From the cell containing the given text, extract its center point as [x, y] coordinate. 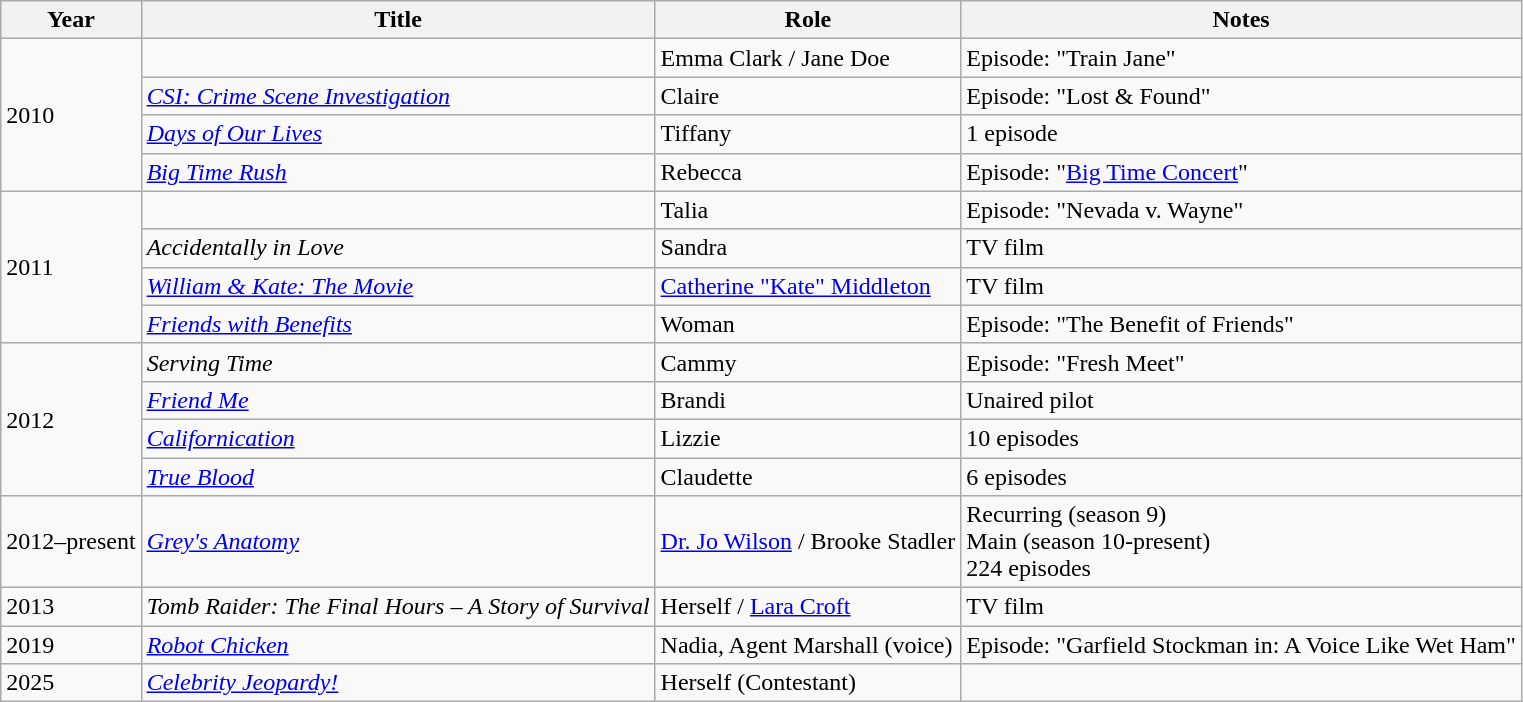
Unaired pilot [1242, 400]
Accidentally in Love [398, 248]
Friend Me [398, 400]
Episode: "Fresh Meet" [1242, 362]
Claudette [808, 477]
Grey's Anatomy [398, 542]
Lizzie [808, 438]
Dr. Jo Wilson / Brooke Stadler [808, 542]
Catherine "Kate" Middleton [808, 286]
Title [398, 20]
Days of Our Lives [398, 134]
2012–present [71, 542]
Woman [808, 324]
Big Time Rush [398, 172]
Sandra [808, 248]
2011 [71, 267]
True Blood [398, 477]
Claire [808, 96]
6 episodes [1242, 477]
CSI: Crime Scene Investigation [398, 96]
Friends with Benefits [398, 324]
William & Kate: The Movie [398, 286]
Year [71, 20]
2013 [71, 607]
Herself (Contestant) [808, 683]
Robot Chicken [398, 645]
1 episode [1242, 134]
Emma Clark / Jane Doe [808, 58]
Notes [1242, 20]
Episode: "Nevada v. Wayne" [1242, 210]
Celebrity Jeopardy! [398, 683]
Talia [808, 210]
Cammy [808, 362]
Nadia, Agent Marshall (voice) [808, 645]
Episode: "Train Jane" [1242, 58]
Tomb Raider: The Final Hours – A Story of Survival [398, 607]
Tiffany [808, 134]
Brandi [808, 400]
Episode: "Garfield Stockman in: A Voice Like Wet Ham" [1242, 645]
Recurring (season 9)Main (season 10-present)224 episodes [1242, 542]
Episode: "The Benefit of Friends" [1242, 324]
Episode: "Big Time Concert" [1242, 172]
Californication [398, 438]
Serving Time [398, 362]
2019 [71, 645]
Rebecca [808, 172]
2010 [71, 115]
2025 [71, 683]
2012 [71, 419]
Episode: "Lost & Found" [1242, 96]
Role [808, 20]
Herself / Lara Croft [808, 607]
10 episodes [1242, 438]
